Identify which cell holds the provided text, then report its (X, Y) central coordinate. 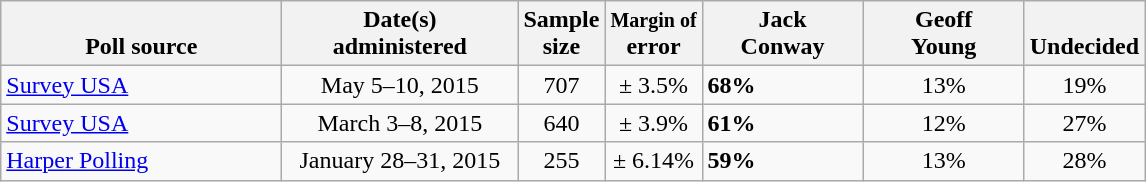
May 5–10, 2015 (400, 85)
Poll source (142, 34)
Undecided (1084, 34)
GeoffYoung (944, 34)
Margin oferror (654, 34)
Harper Polling (142, 161)
March 3–8, 2015 (400, 123)
Samplesize (562, 34)
JackConway (782, 34)
12% (944, 123)
59% (782, 161)
640 (562, 123)
January 28–31, 2015 (400, 161)
68% (782, 85)
± 3.9% (654, 123)
28% (1084, 161)
19% (1084, 85)
61% (782, 123)
255 (562, 161)
Date(s)administered (400, 34)
707 (562, 85)
± 6.14% (654, 161)
± 3.5% (654, 85)
27% (1084, 123)
